Identify which cell holds the provided text, then report its (X, Y) central coordinate. 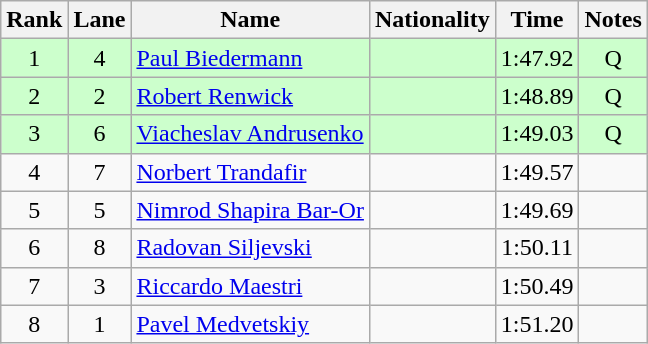
Lane (100, 20)
Nationality (432, 20)
1:51.20 (537, 324)
Time (537, 20)
Radovan Siljevski (250, 248)
Paul Biedermann (250, 58)
Norbert Trandafir (250, 172)
Notes (613, 20)
Nimrod Shapira Bar-Or (250, 210)
Rank (34, 20)
1:49.57 (537, 172)
1:49.03 (537, 134)
1:48.89 (537, 96)
1:47.92 (537, 58)
1:49.69 (537, 210)
1:50.11 (537, 248)
Pavel Medvetskiy (250, 324)
Robert Renwick (250, 96)
1:50.49 (537, 286)
Viacheslav Andrusenko (250, 134)
Name (250, 20)
Riccardo Maestri (250, 286)
